Search for the cell housing the specified text and yield its (x, y) center coordinate. 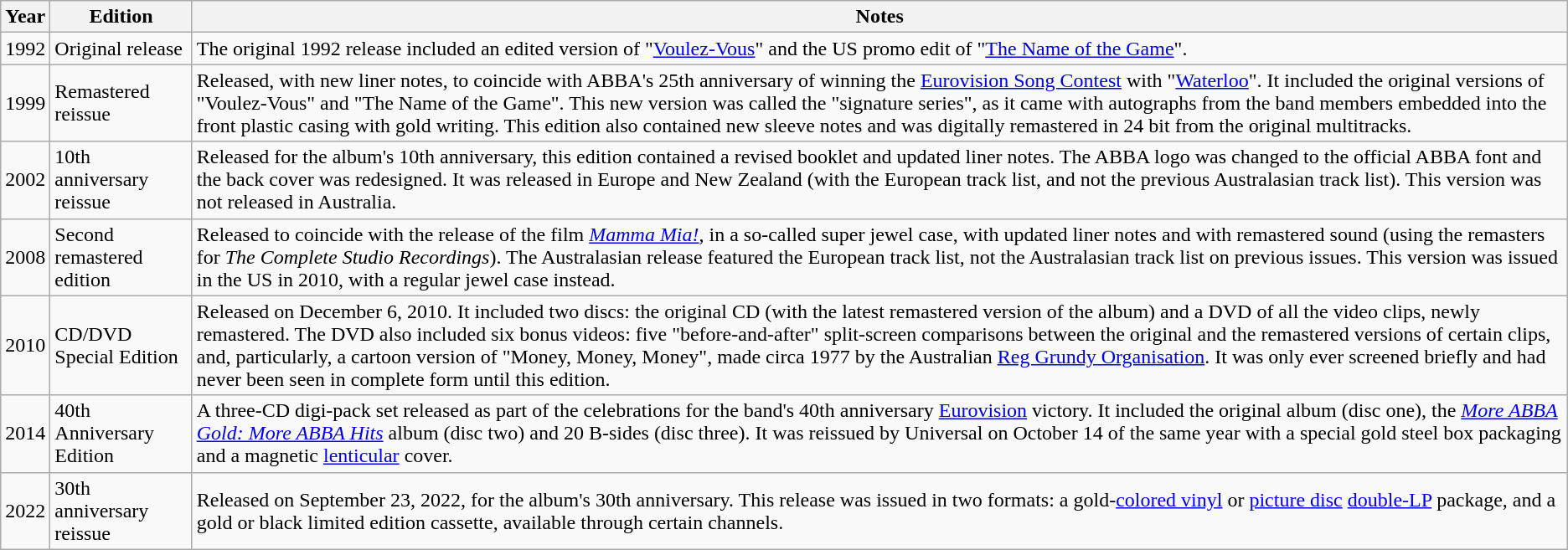
Year (25, 17)
2002 (25, 180)
2014 (25, 434)
40th Anniversary Edition (121, 434)
Notes (879, 17)
CD/DVD Special Edition (121, 345)
30th anniversary reissue (121, 511)
1992 (25, 49)
2022 (25, 511)
Original release (121, 49)
1999 (25, 103)
Edition (121, 17)
Second remastered edition (121, 257)
The original 1992 release included an edited version of "Voulez-Vous" and the US promo edit of "The Name of the Game". (879, 49)
Remastered reissue (121, 103)
2010 (25, 345)
10th anniversary reissue (121, 180)
2008 (25, 257)
